From the cell containing the given text, extract its center point as (X, Y) coordinate. 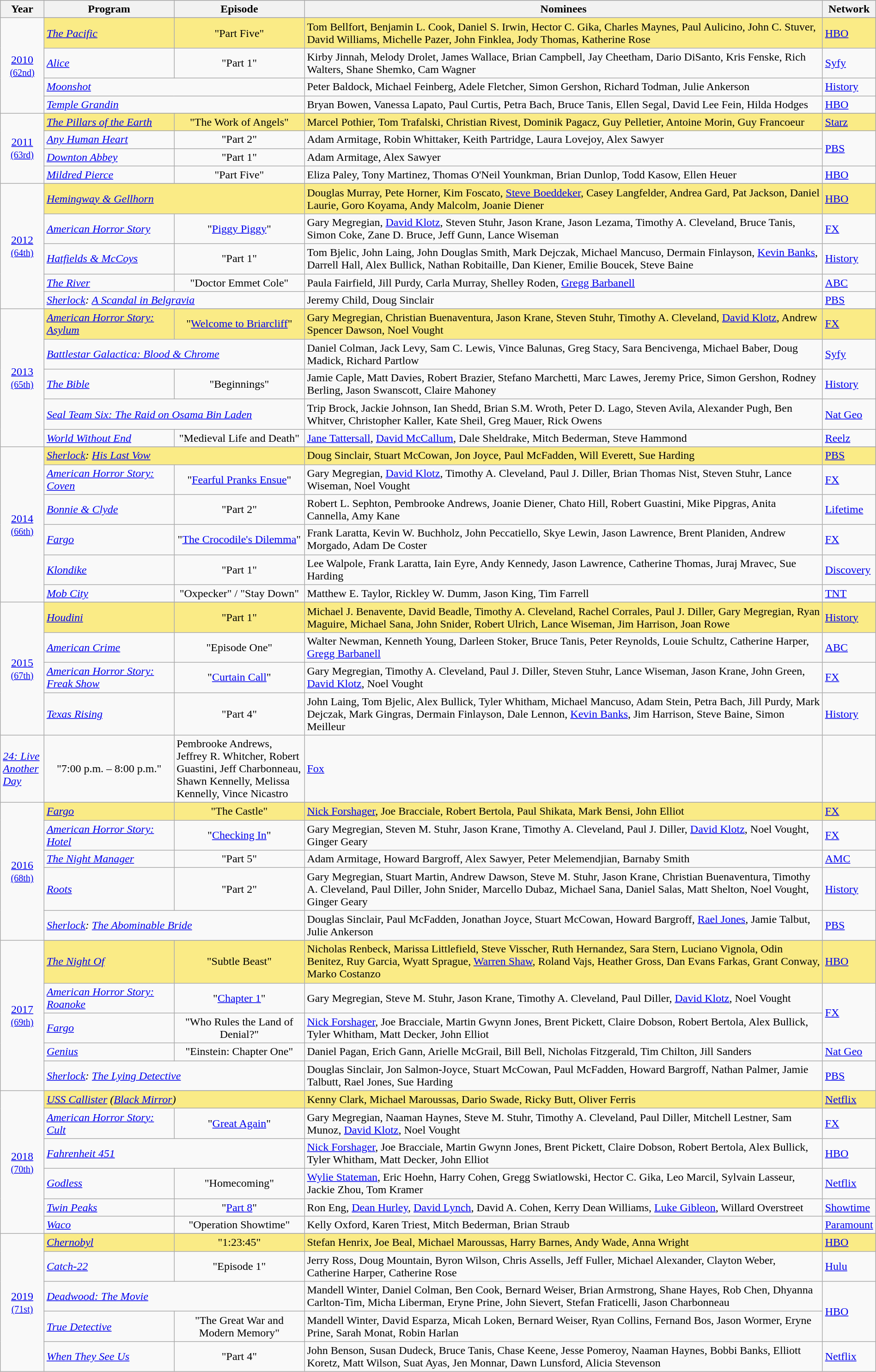
Jane Tattersall, David McCallum, Dale Sheldrake, Mitch Bederman, Steve Hammond (564, 438)
"Episode 1" (239, 1266)
Fahrenheit 451 (174, 1153)
Sherlock: The Lying Detective (174, 1076)
Temple Grandin (174, 104)
Pembrooke Andrews, Jeffrey R. Whitcher, Robert Guastini, Jeff Charbonneau, Shawn Kennelly, Melissa Kennelly, Vince Nicastro (239, 769)
Wylie Stateman, Eric Hoehn, Harry Cohen, Gregg Swiatlowski, Hector C. Gika, Leo Marcil, Sylvain Lasseur, Jackie Zhou, Tom Kramer (564, 1183)
Nominees (564, 9)
Eliza Paley, Tony Martinez, Thomas O'Neil Younkman, Brian Dunlop, Todd Kasow, Ellen Heuer (564, 175)
Matthew E. Taylor, Rickley W. Dumm, Jason King, Tim Farrell (564, 593)
Lee Walpole, Frank Laratta, Iain Eyre, Andy Kennedy, Jason Lawrence, Catherine Thomas, Juraj Mravec, Sue Harding (564, 569)
2016(68th) (22, 872)
AMC (849, 859)
The Pacific (109, 33)
24: Live Another Day (22, 769)
The Night Of (109, 962)
2014(66th) (22, 524)
Mob City (109, 593)
Kelly Oxford, Karen Triest, Mitch Bederman, Brian Straub (564, 1225)
"Oxpecker" / "Stay Down" (239, 593)
Daniel Colman, Jack Levy, Sam C. Lewis, Vince Balunas, Greg Stacy, Sara Bencivenga, Michael Baber, Doug Madick, Richard Partlow (564, 354)
Bonnie & Clyde (109, 509)
Catch-22 (109, 1266)
"Operation Showtime" (239, 1225)
Bryan Bowen, Vanessa Lapato, Paul Curtis, Petra Bach, Bruce Tanis, Ellen Segal, David Lee Fein, Hilda Hodges (564, 104)
Adam Armitage, Howard Bargroff, Alex Sawyer, Peter Melemendjian, Barnaby Smith (564, 859)
Adam Armitage, Alex Sawyer (564, 157)
"Beginnings" (239, 384)
Reelz (849, 438)
2018(70th) (22, 1162)
Douglas Sinclair, Jon Salmon-Joyce, Stuart McCowan, Paul McFadden, Howard Bargroff, Nathan Palmer, Jamie Talbutt, Rael Jones, Sue Harding (564, 1076)
Douglas Sinclair, Paul McFadden, Jonathan Joyce, Stuart McCowan, Howard Bargroff, Rael Jones, Jamie Talbut, Julie Ankerson (564, 925)
Mildred Pierce (109, 175)
"Doctor Emmet Cole" (239, 282)
Twin Peaks (109, 1207)
Waco (109, 1225)
2010(62nd) (22, 66)
Nick Forshager, Joe Bracciale, Robert Bertola, Paul Shikata, Mark Bensi, John Elliot (564, 811)
2011(63rd) (22, 148)
Genius (109, 1052)
Fox (564, 769)
"Chapter 1" (239, 998)
Episode (239, 9)
True Detective (109, 1326)
Gary Megregian, David Klotz, Timothy A. Cleveland, Paul J. Diller, Brian Thomas Nist, Steven Stuhr, Lance Wiseman, Noel Vought (564, 480)
2017(69th) (22, 1016)
Kenny Clark, Michael Maroussas, Dario Swade, Ricky Butt, Oliver Ferris (564, 1099)
"7:00 p.m. – 8:00 p.m." (109, 769)
"1:23:45" (239, 1243)
Peter Baldock, Michael Feinberg, Adele Fletcher, Simon Gershon, Richard Todman, Julie Ankerson (564, 87)
Hemingway & Gellhorn (174, 199)
Kirby Jinnah, Melody Drolet, James Wallace, Brian Campbell, Jay Cheetham, Dario DiSanto, Kris Fenske, Rich Walters, Shane Shemko, Cam Wagner (564, 63)
The Pillars of the Earth (109, 122)
"Medieval Life and Death" (239, 438)
American Crime (109, 647)
Frank Laratta, Kevin W. Buchholz, John Peccatiello, Skye Lewin, Jason Lawrence, Brent Planiden, Andrew Morgado, Adam De Coster (564, 540)
Daniel Pagan, Erich Gann, Arielle McGrail, Bill Bell, Nicholas Fitzgerald, Tim Chilton, Jill Sanders (564, 1052)
Discovery (849, 569)
Sherlock: His Last Vow (174, 456)
Any Human Heart (109, 140)
"Episode One" (239, 647)
"Checking In" (239, 835)
Gary Megregian, Christian Buenaventura, Jason Krane, Steven Stuhr, Timothy A. Cleveland, David Klotz, Andrew Spencer Dawson, Noel Vought (564, 324)
Downton Abbey (109, 157)
Jerry Ross, Doug Mountain, Byron Wilson, Chris Assells, Jeff Fuller, Michael Alexander, Clayton Weber, Catherine Harper, Catherine Rose (564, 1266)
Ron Eng, Dean Hurley, David Lynch, David A. Cohen, Kerry Dean Williams, Luke Gibleon, Willard Overstreet (564, 1207)
Paula Fairfield, Jill Purdy, Carla Murray, Shelley Roden, Gregg Barbanell (564, 282)
Mandell Winter, David Esparza, Micah Loken, Bernard Weiser, Ryan Collins, Fernand Bos, Jason Wormer, Eryne Prine, Sarah Monat, Robin Harlan (564, 1326)
Sherlock: A Scandal in Belgravia (174, 300)
Paramount (849, 1225)
Year (22, 9)
"Who Rules the Land of Denial?" (239, 1028)
"Fearful Pranks Ensue" (239, 480)
Houdini (109, 617)
Hatfields & McCoys (109, 259)
Godless (109, 1183)
"Part 8" (239, 1207)
Alice (109, 63)
2019(71st) (22, 1303)
Roots (109, 889)
Starz (849, 122)
When They See Us (109, 1357)
"The Great War and Modern Memory" (239, 1326)
"Welcome to Briarcliff" (239, 324)
American Horror Story: Asylum (109, 324)
Robert L. Sephton, Pembrooke Andrews, Joanie Diener, Chato Hill, Robert Guastini, Mike Pipgras, Anita Cannella, Amy Kane (564, 509)
Klondike (109, 569)
Gary Megregian, Naaman Haynes, Steve M. Stuhr, Timothy A. Cleveland, Paul Diller, Mitchell Lestner, Sam Munoz, David Klotz, Noel Vought (564, 1123)
World Without End (109, 438)
Walter Newman, Kenneth Young, Darleen Stoker, Bruce Tanis, Peter Reynolds, Louie Schultz, Catherine Harper, Gregg Barbanell (564, 647)
Chernobyl (109, 1243)
Battlestar Galactica: Blood & Chrome (174, 354)
Lifetime (849, 509)
Hulu (849, 1266)
Moonshot (174, 87)
Program (109, 9)
Stefan Henrix, Joe Beal, Michael Maroussas, Harry Barnes, Andy Wade, Anna Wright (564, 1243)
Adam Armitage, Robin Whittaker, Keith Partridge, Laura Lovejoy, Alex Sawyer (564, 140)
Showtime (849, 1207)
Marcel Pothier, Tom Trafalski, Christian Rivest, Dominik Pagacz, Guy Pelletier, Antoine Morin, Guy Francoeur (564, 122)
Gary Megregian, Timothy A. Cleveland, Paul J. Diller, Steven Stuhr, Lance Wiseman, Jason Krane, John Green, David Klotz, Noel Vought (564, 677)
2013(65th) (22, 378)
"Part 5" (239, 859)
USS Callister (Black Mirror) (174, 1099)
"Einstein: Chapter One" (239, 1052)
Gary Megregian, Steven M. Stuhr, Jason Krane, Timothy A. Cleveland, Paul J. Diller, David Klotz, Noel Vought, Ginger Geary (564, 835)
Sherlock: The Abominable Bride (174, 925)
Texas Rising (109, 713)
American Horror Story: Roanoke (109, 998)
Jamie Caple, Matt Davies, Robert Brazier, Stefano Marchetti, Marc Lawes, Jeremy Price, Simon Gershon, Rodney Berling, Jason Swanscott, Claire Mahoney (564, 384)
TNT (849, 593)
American Horror Story: Cult (109, 1123)
"The Castle" (239, 811)
Deadwood: The Movie (174, 1297)
"Great Again" (239, 1123)
American Horror Story: Hotel (109, 835)
2012(64th) (22, 246)
2015(67th) (22, 668)
"Piggy Piggy" (239, 228)
American Horror Story: Freak Show (109, 677)
American Horror Story (109, 228)
American Horror Story: Coven (109, 480)
The River (109, 282)
The Bible (109, 384)
Seal Team Six: The Raid on Osama Bin Laden (174, 414)
Jeremy Child, Doug Sinclair (564, 300)
"Subtle Beast" (239, 962)
Network (849, 9)
"Homecoming" (239, 1183)
"The Crocodile's Dilemma" (239, 540)
Doug Sinclair, Stuart McCowan, Jon Joyce, Paul McFadden, Will Everett, Sue Harding (564, 456)
The Night Manager (109, 859)
"Curtain Call" (239, 677)
"The Work of Angels" (239, 122)
Gary Megregian, Steve M. Stuhr, Jason Krane, Timothy A. Cleveland, Paul Diller, David Klotz, Noel Vought (564, 998)
